From the cell containing the given text, extract its center point as [x, y] coordinate. 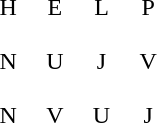
U [55, 50]
J [102, 50]
